Return the (X, Y) coordinate for the center point of the cell that contains the specified text.  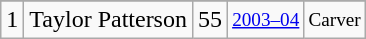
Taylor Patterson (108, 20)
Carver (334, 20)
55 (210, 20)
1 (12, 20)
2003–04 (266, 20)
